Extract the (X, Y) coordinate from the center of the cell holding the provided text.  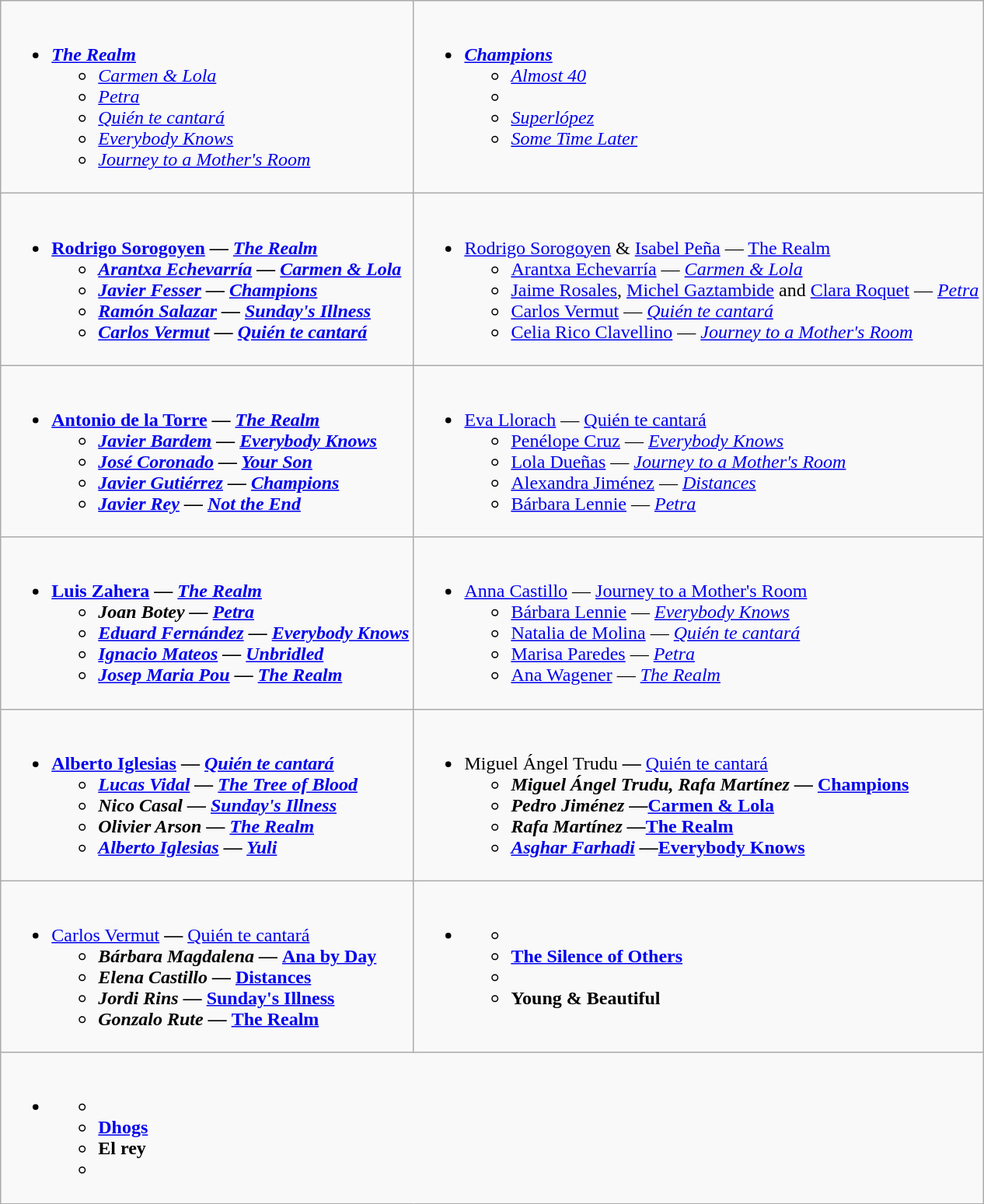
The RealmCarmen & LolaPetraQuién te cantaráEverybody KnowsJourney to a Mother's Room (207, 97)
Alberto Iglesias — Quién te cantaráLucas Vidal — The Tree of BloodNico Casal — Sunday's IllnessOlivier Arson — The RealmAlberto Iglesias — Yuli (207, 794)
ChampionsAlmost 40SuperlópezSome Time Later (698, 97)
The Silence of OthersYoung & Beautiful (698, 967)
DhogsEl rey (492, 1128)
Antonio de la Torre — The RealmJavier Bardem — Everybody KnowsJosé Coronado — Your SonJavier Gutiérrez — ChampionsJavier Rey — Not the End (207, 451)
Carlos Vermut — Quién te cantaráBárbara Magdalena — Ana by DayElena Castillo — DistancesJordi Rins — Sunday's IllnessGonzalo Rute — The Realm (207, 967)
Luis Zahera — The RealmJoan Botey — PetraEduard Fernández — Everybody KnowsIgnacio Mateos — UnbridledJosep Maria Pou — The Realm (207, 623)
